Identify which cell holds the provided text, then report its (x, y) central coordinate. 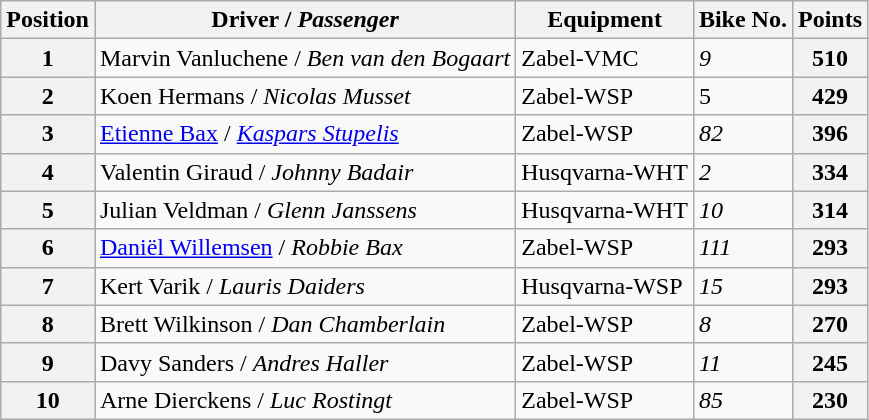
Equipment (605, 20)
Arne Dierckens / Luc Rostingt (304, 400)
245 (830, 362)
230 (830, 400)
85 (742, 400)
15 (742, 286)
334 (830, 172)
Etienne Bax / Kaspars Stupelis (304, 134)
Koen Hermans / Nicolas Musset (304, 96)
Daniël Willemsen / Robbie Bax (304, 248)
111 (742, 248)
Points (830, 20)
1 (48, 58)
4 (48, 172)
Zabel-VMC (605, 58)
429 (830, 96)
510 (830, 58)
Davy Sanders / Andres Haller (304, 362)
6 (48, 248)
Bike No. (742, 20)
3 (48, 134)
396 (830, 134)
Julian Veldman / Glenn Janssens (304, 210)
Marvin Vanluchene / Ben van den Bogaart (304, 58)
Kert Varik / Lauris Daiders (304, 286)
Valentin Giraud / Johnny Badair (304, 172)
Position (48, 20)
Driver / Passenger (304, 20)
82 (742, 134)
Husqvarna-WSP (605, 286)
7 (48, 286)
11 (742, 362)
270 (830, 324)
Brett Wilkinson / Dan Chamberlain (304, 324)
314 (830, 210)
